Determine the (X, Y) coordinate at the center of the cell enclosing the given text.  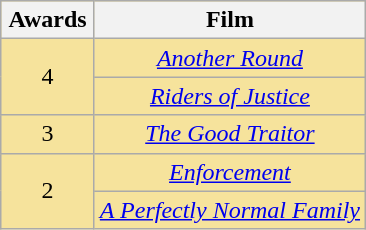
Enforcement (230, 172)
4 (48, 77)
Film (230, 20)
The Good Traitor (230, 134)
A Perfectly Normal Family (230, 210)
2 (48, 191)
Another Round (230, 58)
Riders of Justice (230, 96)
Awards (48, 20)
3 (48, 134)
